For the text-containing cell, return its midpoint in (X, Y) coordinate format. 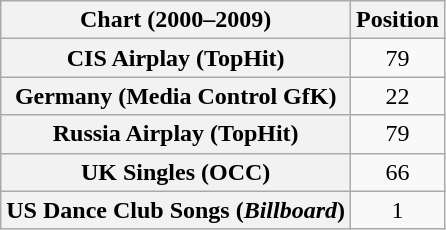
66 (398, 172)
Russia Airplay (TopHit) (176, 134)
Chart (2000–2009) (176, 20)
22 (398, 96)
1 (398, 210)
UK Singles (OCC) (176, 172)
Germany (Media Control GfK) (176, 96)
CIS Airplay (TopHit) (176, 58)
Position (398, 20)
US Dance Club Songs (Billboard) (176, 210)
